Provide the (x, y) coordinate of the cell's center where the given text is located.  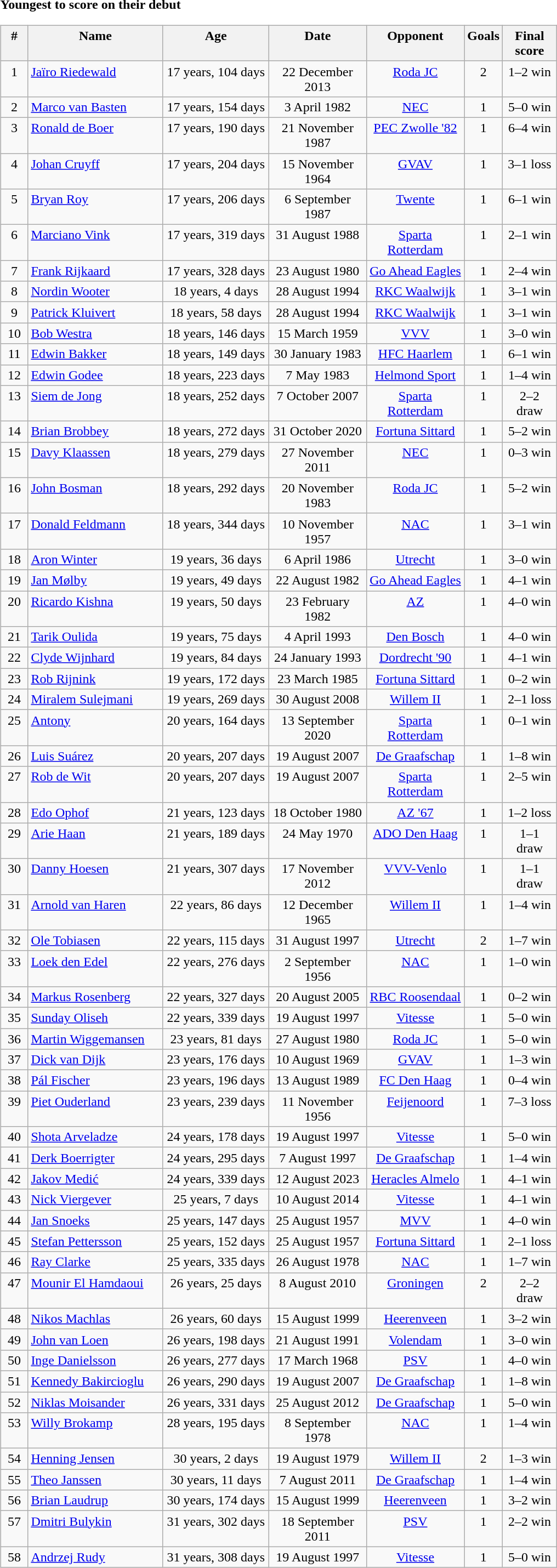
Jaïro Riedewald (95, 79)
17 November 2012 (317, 876)
12 August 2023 (317, 1179)
Dick van Dijk (95, 1060)
26 years, 198 days (216, 1339)
Edo Ophof (95, 813)
FC Den Haag (416, 1081)
27 August 1980 (317, 1039)
Loek den Edel (95, 968)
26 years, 60 days (216, 1319)
15 November 1964 (317, 171)
20 (14, 609)
3 April 1982 (317, 107)
23 (14, 679)
Davy Klaassen (95, 459)
3–1 loss (530, 171)
Twente (416, 207)
1–2 loss (530, 813)
57 (14, 1529)
11 (14, 354)
26 years, 277 days (216, 1360)
19 years, 36 days (216, 559)
33 (14, 968)
40 (14, 1137)
51 (14, 1381)
Kennedy Bakircioglu (95, 1381)
25 August 2012 (317, 1402)
10 (14, 333)
Dmitri Bulykin (95, 1529)
18 October 1980 (317, 813)
23 years, 239 days (216, 1109)
12 December 1965 (317, 912)
24 May 1970 (317, 841)
6 (14, 242)
26 August 1978 (317, 1262)
Brian Laudrup (95, 1501)
28 (14, 813)
Tarik Oulida (95, 637)
Ray Clarke (95, 1262)
31 August 1988 (317, 242)
17 years, 204 days (216, 171)
21 years, 307 days (216, 876)
Donald Feldmann (95, 531)
22 years, 86 days (216, 912)
26 years, 25 days (216, 1291)
Markus Rosenberg (95, 997)
Ricardo Kishna (95, 609)
1–2 win (530, 79)
18 years, 272 days (216, 431)
25 years, 147 days (216, 1220)
20 years, 164 days (216, 728)
24 January 1993 (317, 658)
13 (14, 404)
7 May 1983 (317, 375)
Willy Brokamp (95, 1431)
9 (14, 313)
VVV (416, 333)
58 (14, 1557)
7–3 loss (530, 1109)
31 (14, 912)
21 November 1987 (317, 135)
18 September 2011 (317, 1529)
2–2 win (530, 1529)
Martin Wiggemansen (95, 1039)
Piet Ouderland (95, 1109)
45 (14, 1241)
Patrick Kluivert (95, 313)
8 (14, 292)
36 (14, 1039)
38 (14, 1081)
Pál Fischer (95, 1081)
8 August 2010 (317, 1291)
Volendam (416, 1339)
11 November 1956 (317, 1109)
22 years, 276 days (216, 968)
21 years, 123 days (216, 813)
25 (14, 728)
18 years, 292 days (216, 496)
15 March 1959 (317, 333)
Miralem Sulejmani (95, 700)
46 (14, 1262)
31 years, 302 days (216, 1529)
30 January 1983 (317, 354)
0–4 win (530, 1081)
31 years, 308 days (216, 1557)
17 years, 104 days (216, 79)
31 August 1997 (317, 940)
Theo Janssen (95, 1480)
Andrzej Rudy (95, 1557)
22 years, 339 days (216, 1018)
Groningen (416, 1291)
23 years, 81 days (216, 1039)
Derk Boerrigter (95, 1158)
Siem de Jong (95, 404)
53 (14, 1431)
34 (14, 997)
44 (14, 1220)
Ronald de Boer (95, 135)
25 years, 335 days (216, 1262)
17 years, 190 days (216, 135)
30 years, 11 days (216, 1480)
Heracles Almelo (416, 1179)
14 (14, 431)
2–1 win (530, 242)
25 years, 152 days (216, 1241)
VVV-Venlo (416, 876)
Nikos Machlas (95, 1319)
Clyde Wijnhard (95, 658)
23 years, 196 days (216, 1081)
49 (14, 1339)
47 (14, 1291)
# (14, 43)
Helmond Sport (416, 375)
18 (14, 559)
18 years, 58 days (216, 313)
19 years, 84 days (216, 658)
22 (14, 658)
6–4 win (530, 135)
Ole Tobiasen (95, 940)
22 years, 115 days (216, 940)
Rob Rijnink (95, 679)
10 August 1969 (317, 1060)
0–3 win (530, 459)
39 (14, 1109)
7 (14, 271)
17 (14, 531)
John Bosman (95, 496)
17 years, 206 days (216, 207)
ADO Den Haag (416, 841)
6 April 1986 (317, 559)
19 years, 269 days (216, 700)
3 (14, 135)
26 years, 331 days (216, 1402)
Luis Suárez (95, 756)
Jan Snoeks (95, 1220)
22 years, 327 days (216, 997)
Bryan Roy (95, 207)
29 (14, 841)
8 September 1978 (317, 1431)
27 November 2011 (317, 459)
41 (14, 1158)
18 years, 4 days (216, 292)
17 March 1968 (317, 1360)
42 (14, 1179)
23 March 1985 (317, 679)
Edwin Bakker (95, 354)
24 years, 339 days (216, 1179)
18 years, 279 days (216, 459)
20 August 2005 (317, 997)
13 August 1989 (317, 1081)
35 (14, 1018)
Jan Mølby (95, 580)
21 August 1991 (317, 1339)
Inge Danielsson (95, 1360)
5 (14, 207)
Final score (530, 43)
19 (14, 580)
22 August 1982 (317, 580)
15 (14, 459)
Marco van Basten (95, 107)
23 August 1980 (317, 271)
31 October 2020 (317, 431)
26 (14, 756)
Jakov Medić (95, 1179)
10 August 2014 (317, 1200)
28 years, 195 days (216, 1431)
Stefan Pettersson (95, 1241)
Rob de Wit (95, 784)
4 (14, 171)
Brian Brobbey (95, 431)
John van Loen (95, 1339)
23 years, 176 days (216, 1060)
18 years, 344 days (216, 531)
26 years, 290 days (216, 1381)
24 years, 295 days (216, 1158)
6 September 1987 (317, 207)
21 (14, 637)
13 September 2020 (317, 728)
Nick Viergever (95, 1200)
24 (14, 700)
48 (14, 1319)
Niklas Moisander (95, 1402)
30 (14, 876)
19 August 1979 (317, 1459)
32 (14, 940)
18 years, 252 days (216, 404)
AZ '67 (416, 813)
17 years, 328 days (216, 271)
2 September 1956 (317, 968)
18 years, 146 days (216, 333)
RBC Roosendaal (416, 997)
50 (14, 1360)
52 (14, 1402)
AZ (416, 609)
24 years, 178 days (216, 1137)
1–0 win (530, 968)
Name (95, 43)
Henning Jensen (95, 1459)
30 years, 174 days (216, 1501)
20 November 1983 (317, 496)
17 years, 154 days (216, 107)
Dordrecht '90 (416, 658)
19 years, 50 days (216, 609)
0–1 win (530, 728)
Bob Westra (95, 333)
2–4 win (530, 271)
17 years, 319 days (216, 242)
HFC Haarlem (416, 354)
Marciano Vink (95, 242)
55 (14, 1480)
4 April 1993 (317, 637)
Arie Haan (95, 841)
Johan Cruyff (95, 171)
43 (14, 1200)
Den Bosch (416, 637)
54 (14, 1459)
Arnold van Haren (95, 912)
10 November 1957 (317, 531)
30 August 2008 (317, 700)
37 (14, 1060)
Aron Winter (95, 559)
7 August 2011 (317, 1480)
18 years, 149 days (216, 354)
Antony (95, 728)
Goals (484, 43)
Age (216, 43)
Mounir El Hamdaoui (95, 1291)
56 (14, 1501)
Frank Rijkaard (95, 271)
Opponent (416, 43)
19 years, 49 days (216, 580)
18 years, 223 days (216, 375)
2–5 win (530, 784)
Shota Arveladze (95, 1137)
Danny Hoesen (95, 876)
25 years, 7 days (216, 1200)
Nordin Wooter (95, 292)
30 years, 2 days (216, 1459)
Feijenoord (416, 1109)
19 years, 75 days (216, 637)
MVV (416, 1220)
Date (317, 43)
Sunday Oliseh (95, 1018)
7 October 2007 (317, 404)
Edwin Godee (95, 375)
27 (14, 784)
7 August 1997 (317, 1158)
19 years, 172 days (216, 679)
23 February 1982 (317, 609)
PEC Zwolle '82 (416, 135)
16 (14, 496)
22 December 2013 (317, 79)
21 years, 189 days (216, 841)
12 (14, 375)
